For the text-containing cell, return its midpoint in [X, Y] coordinate format. 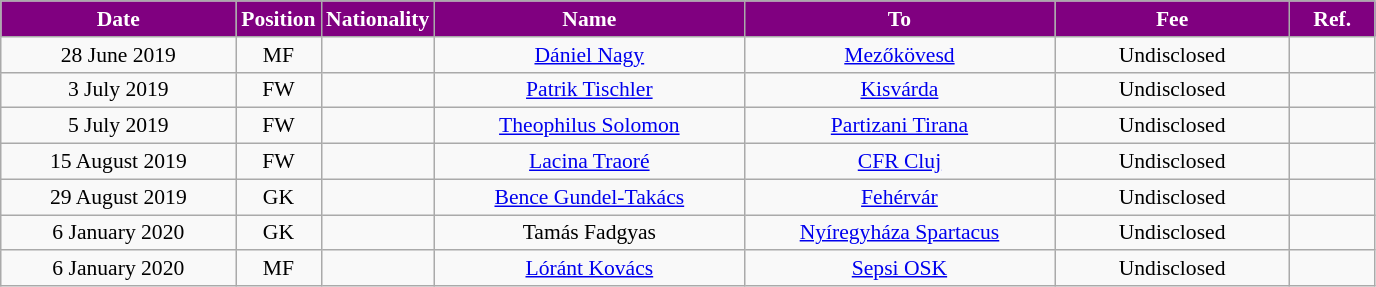
Tamás Fadgyas [589, 233]
Date [118, 19]
29 August 2019 [118, 197]
5 July 2019 [118, 126]
Ref. [1332, 19]
CFR Cluj [899, 162]
Fee [1172, 19]
Theophilus Solomon [589, 126]
15 August 2019 [118, 162]
Nyíregyháza Spartacus [899, 233]
To [899, 19]
Sepsi OSK [899, 269]
Fehérvár [899, 197]
3 July 2019 [118, 90]
Bence Gundel-Takács [589, 197]
Name [589, 19]
Mezőkövesd [899, 55]
Partizani Tirana [899, 126]
Dániel Nagy [589, 55]
Patrik Tischler [589, 90]
Kisvárda [899, 90]
Nationality [378, 19]
Lóránt Kovács [589, 269]
Position [278, 19]
28 June 2019 [118, 55]
Lacina Traoré [589, 162]
